Extract the [X, Y] coordinate from the center of the cell holding the provided text.  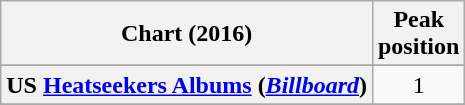
1 [418, 85]
US Heatseekers Albums (Billboard) [187, 85]
Peak position [418, 34]
Chart (2016) [187, 34]
